Return the (x, y) coordinate for the center point of the cell that contains the specified text.  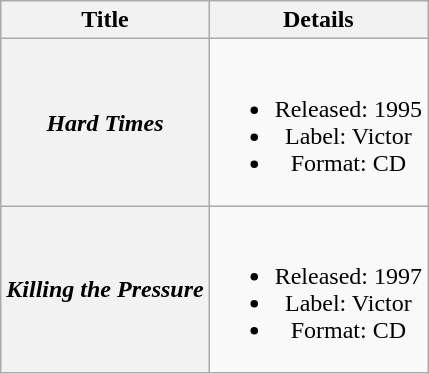
Hard Times (105, 122)
Released: 1995Label: VictorFormat: CD (318, 122)
Details (318, 20)
Released: 1997Label: VictorFormat: CD (318, 290)
Title (105, 20)
Killing the Pressure (105, 290)
